Identify which cell holds the provided text, then report its (X, Y) central coordinate. 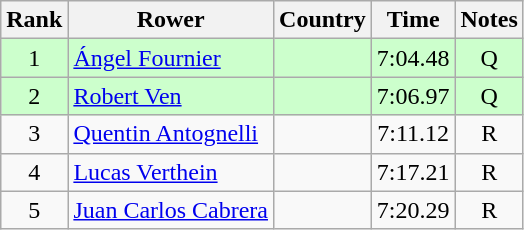
2 (34, 96)
Juan Carlos Cabrera (171, 210)
5 (34, 210)
7:17.21 (413, 172)
Country (323, 20)
Lucas Verthein (171, 172)
7:20.29 (413, 210)
Notes (489, 20)
7:11.12 (413, 134)
7:04.48 (413, 58)
7:06.97 (413, 96)
4 (34, 172)
3 (34, 134)
Rower (171, 20)
1 (34, 58)
Rank (34, 20)
Quentin Antognelli (171, 134)
Robert Ven (171, 96)
Ángel Fournier (171, 58)
Time (413, 20)
